Search for the cell housing the specified text and yield its [x, y] center coordinate. 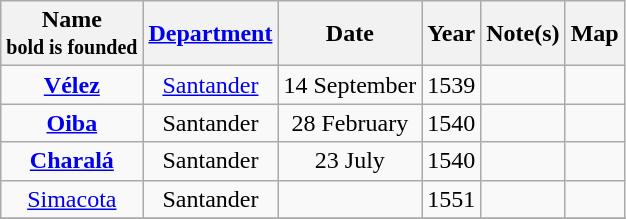
Namebold is founded [72, 34]
23 July [350, 161]
Charalá [72, 161]
14 September [350, 85]
Simacota [72, 199]
Map [594, 34]
Date [350, 34]
Department [210, 34]
Oiba [72, 123]
Vélez [72, 85]
Year [452, 34]
1539 [452, 85]
Note(s) [523, 34]
28 February [350, 123]
1551 [452, 199]
